Detect which cell encompasses the target text, then output its [x, y] center coordinate. 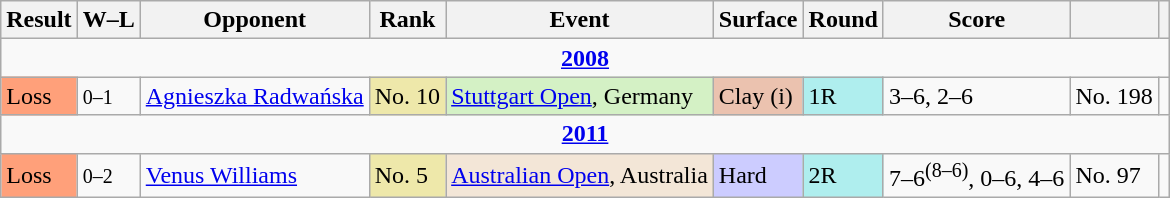
Stuttgart Open, Germany [580, 96]
Clay (i) [758, 96]
Score [976, 20]
No. 198 [1114, 96]
2008 [586, 58]
Hard [758, 176]
Opponent [254, 20]
Venus Williams [254, 176]
Rank [407, 20]
Surface [758, 20]
3–6, 2–6 [976, 96]
No. 5 [407, 176]
Result [39, 20]
2R [843, 176]
Australian Open, Australia [580, 176]
Round [843, 20]
1R [843, 96]
No. 97 [1114, 176]
0–1 [108, 96]
Event [580, 20]
W–L [108, 20]
No. 10 [407, 96]
7–6(8–6), 0–6, 4–6 [976, 176]
2011 [586, 134]
0–2 [108, 176]
Agnieszka Radwańska [254, 96]
